Output the (x, y) coordinate of the center of the cell containing the given text.  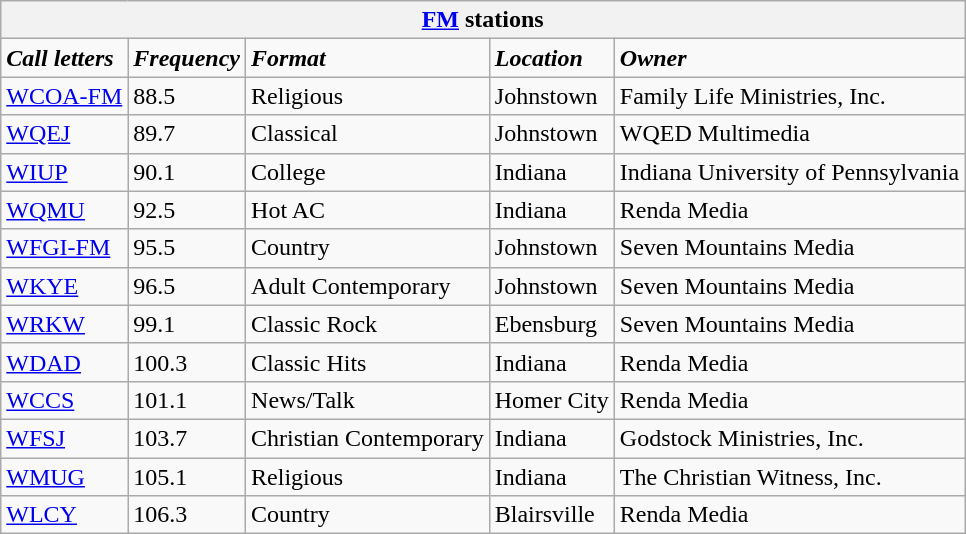
Blairsville (552, 515)
Christian Contemporary (368, 438)
92.5 (187, 210)
Ebensburg (552, 324)
WQMU (64, 210)
106.3 (187, 515)
WFSJ (64, 438)
WCOA-FM (64, 96)
News/Talk (368, 400)
Indiana University of Pennsylvania (789, 172)
WKYE (64, 286)
Homer City (552, 400)
Format (368, 58)
WFGI-FM (64, 248)
Call letters (64, 58)
Frequency (187, 58)
Adult Contemporary (368, 286)
Classical (368, 134)
WCCS (64, 400)
Family Life Ministries, Inc. (789, 96)
FM stations (483, 20)
105.1 (187, 477)
Godstock Ministries, Inc. (789, 438)
WLCY (64, 515)
Hot AC (368, 210)
96.5 (187, 286)
Classic Hits (368, 362)
Location (552, 58)
Owner (789, 58)
95.5 (187, 248)
101.1 (187, 400)
100.3 (187, 362)
WQED Multimedia (789, 134)
88.5 (187, 96)
Classic Rock (368, 324)
90.1 (187, 172)
WMUG (64, 477)
WIUP (64, 172)
WRKW (64, 324)
89.7 (187, 134)
WQEJ (64, 134)
103.7 (187, 438)
WDAD (64, 362)
College (368, 172)
99.1 (187, 324)
The Christian Witness, Inc. (789, 477)
